Scan for the cell matching the given text and deliver its [X, Y] coordinate at center. 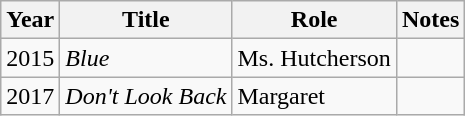
Role [314, 20]
Ms. Hutcherson [314, 58]
2017 [30, 96]
Blue [146, 58]
Year [30, 20]
2015 [30, 58]
Don't Look Back [146, 96]
Notes [430, 20]
Margaret [314, 96]
Title [146, 20]
